Provide the (X, Y) coordinate of the cell's center where the given text is located.  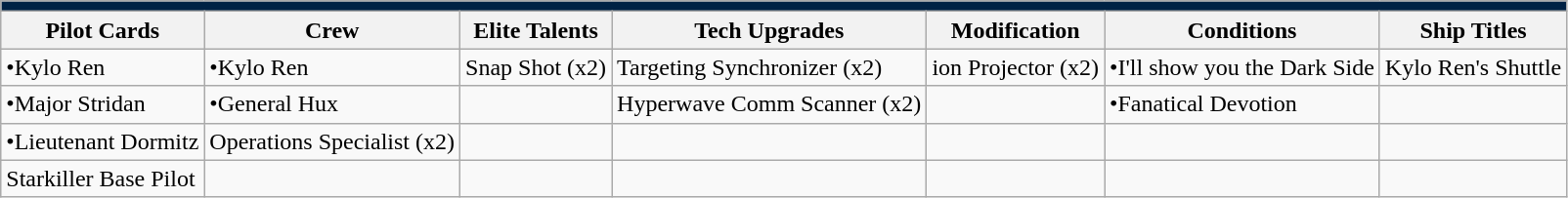
•I'll show you the Dark Side (1242, 67)
Modification (1016, 30)
Tech Upgrades (769, 30)
Ship Titles (1472, 30)
•Major Stridan (103, 104)
Hyperwave Comm Scanner (x2) (769, 104)
•Lieutenant Dormitz (103, 141)
Kylo Ren's Shuttle (1472, 67)
ion Projector (x2) (1016, 67)
Starkiller Base Pilot (103, 178)
•Fanatical Devotion (1242, 104)
Conditions (1242, 30)
Operations Specialist (x2) (332, 141)
Pilot Cards (103, 30)
•General Hux (332, 104)
Snap Shot (x2) (536, 67)
Elite Talents (536, 30)
Targeting Synchronizer (x2) (769, 67)
Crew (332, 30)
